Extract the (X, Y) coordinate from the center of the cell holding the provided text.  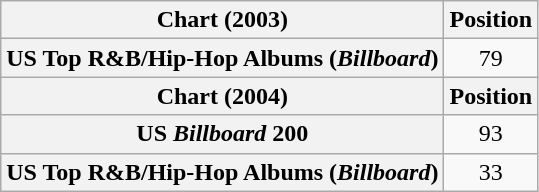
Chart (2003) (222, 20)
93 (491, 134)
US Billboard 200 (222, 134)
79 (491, 58)
33 (491, 172)
Chart (2004) (222, 96)
